Pinpoint the cell where the given text exists, returning its [x, y] midpoint coordinate. 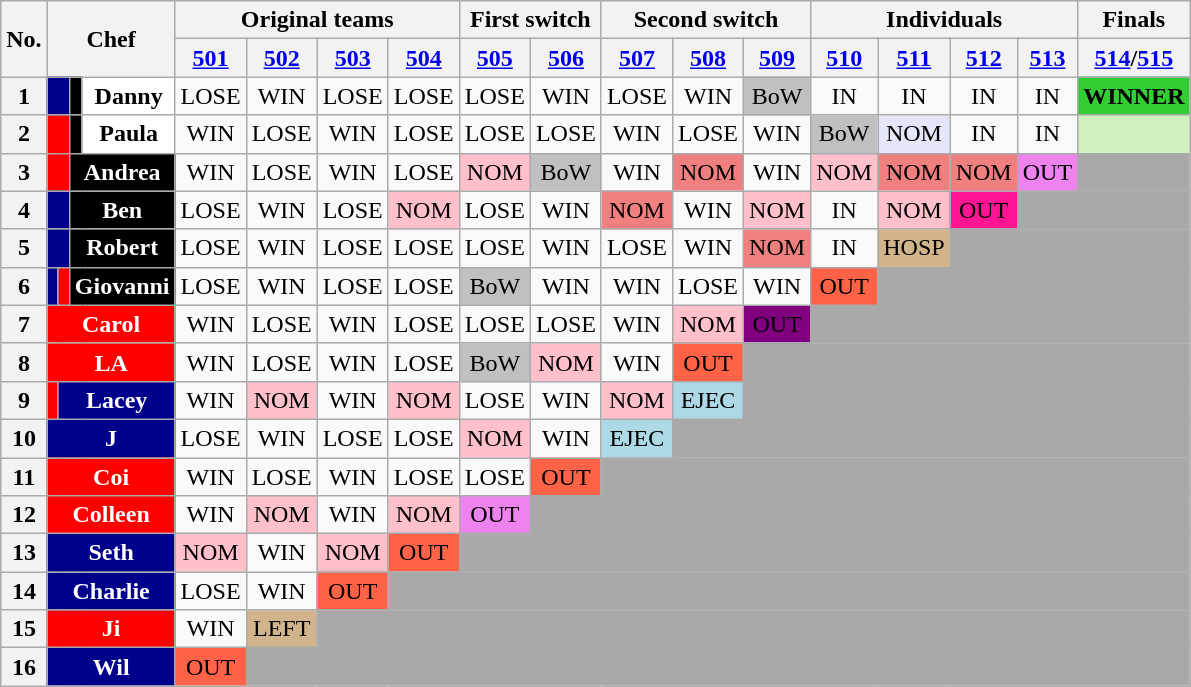
Robert [122, 248]
16 [24, 667]
513 [1047, 58]
Ji [111, 629]
12 [24, 515]
510 [844, 58]
2 [24, 134]
514/515 [1134, 58]
Charlie [111, 591]
503 [352, 58]
1 [24, 96]
511 [914, 58]
LEFT [282, 629]
Second switch [706, 20]
Individuals [944, 20]
Wil [111, 667]
15 [24, 629]
Giovanni [122, 286]
512 [984, 58]
6 [24, 286]
9 [24, 400]
502 [282, 58]
WINNER [1134, 96]
5 [24, 248]
Lacey [116, 400]
Original teams [317, 20]
4 [24, 210]
J [111, 438]
Carol [111, 324]
Coi [111, 477]
13 [24, 553]
Andrea [122, 172]
14 [24, 591]
Finals [1134, 20]
First switch [530, 20]
504 [424, 58]
HOSP [914, 248]
7 [24, 324]
3 [24, 172]
Colleen [111, 515]
501 [210, 58]
11 [24, 477]
Ben [122, 210]
8 [24, 362]
509 [778, 58]
LA [111, 362]
No. [24, 39]
Chef [111, 39]
507 [636, 58]
Seth [111, 553]
Paula [128, 134]
10 [24, 438]
Danny [128, 96]
505 [494, 58]
508 [708, 58]
506 [566, 58]
